Find where the given text appears and provide that cell's center as [X, Y] coordinate. 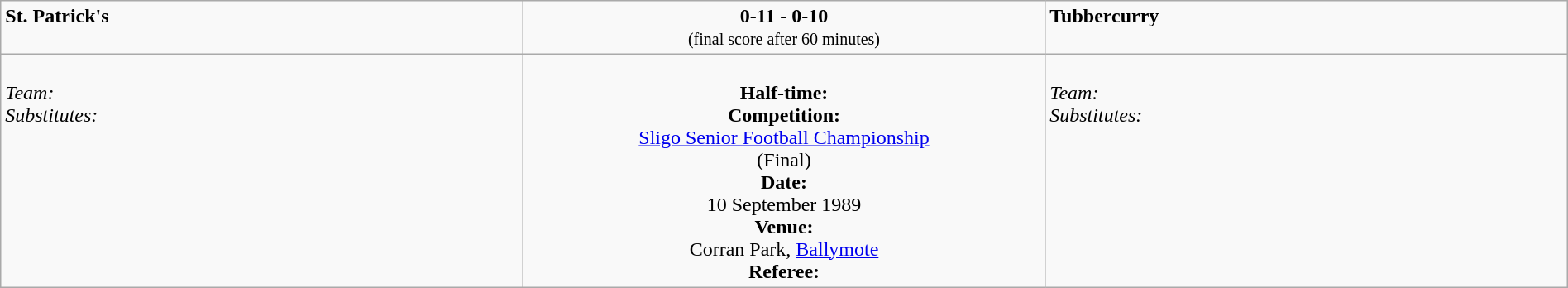
St. Patrick's [262, 28]
Half-time:Competition:Sligo Senior Football Championship(Final)Date:10 September 1989Venue:Corran Park, BallymoteReferee: [784, 170]
Tubbercurry [1307, 28]
0-11 - 0-10(final score after 60 minutes) [784, 28]
